For the text-containing cell, return its midpoint in (X, Y) coordinate format. 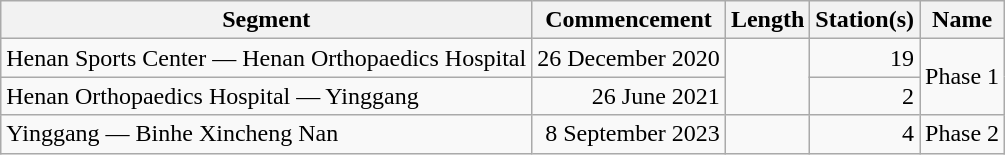
Station(s) (865, 20)
Commencement (629, 20)
4 (865, 134)
Henan Sports Center — Henan Orthopaedics Hospital (266, 58)
Yinggang — Binhe Xincheng Nan (266, 134)
Name (962, 20)
Phase 2 (962, 134)
19 (865, 58)
Segment (266, 20)
Length (767, 20)
26 June 2021 (629, 96)
26 December 2020 (629, 58)
Henan Orthopaedics Hospital — Yinggang (266, 96)
8 September 2023 (629, 134)
Phase 1 (962, 77)
2 (865, 96)
